For the text-containing cell, return its midpoint in (x, y) coordinate format. 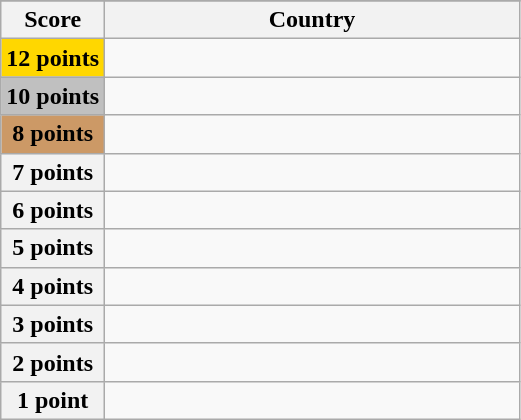
6 points (53, 210)
5 points (53, 248)
7 points (53, 172)
8 points (53, 134)
Score (53, 20)
3 points (53, 324)
10 points (53, 96)
4 points (53, 286)
1 point (53, 400)
12 points (53, 58)
Country (312, 20)
2 points (53, 362)
